Output the (X, Y) coordinate of the center of the cell containing the given text.  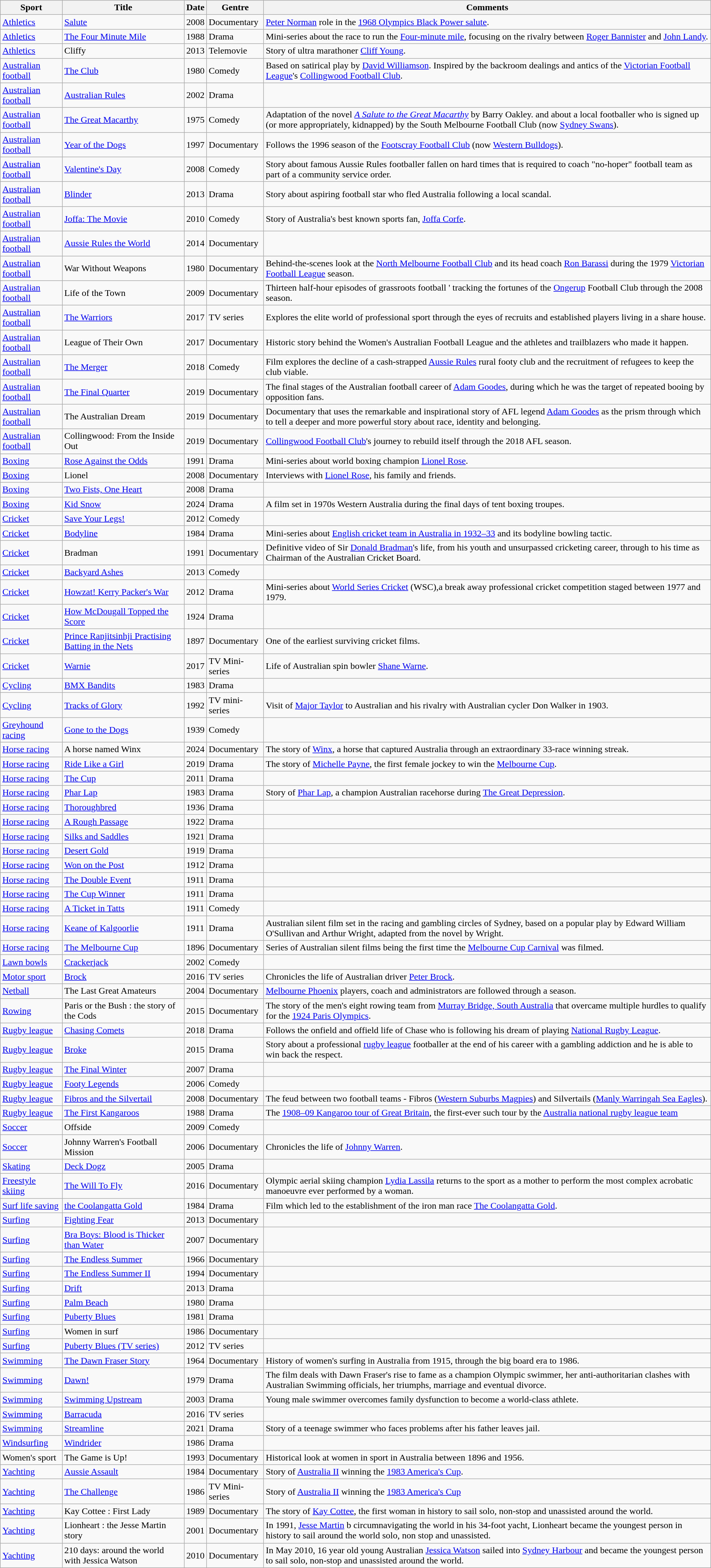
The Cup Winner (123, 894)
The Challenge (123, 1491)
Thoroughbred (123, 807)
A horse named Winx (123, 749)
Collingwood: From the Inside Out (123, 441)
The Endless Summer (123, 1259)
Cliffy (123, 51)
The story of Winx, a horse that captured Australia through an extraordinary 33-race winning streak. (487, 749)
BMX Bandits (123, 686)
Bra Boys: Blood is Thicker than Water (123, 1240)
Windsurfing (31, 1443)
Kay Cottee : First Lady (123, 1511)
Thirteen half-hour episodes of grassroots football ' tracking the fortunes of the Ongerup Football Club through the 2008 season. (487, 293)
One of the earliest surviving cricket films. (487, 641)
Title (123, 8)
The Cup (123, 778)
Brock (123, 977)
Deck Dogz (123, 1167)
Rowing (31, 1010)
1936 (195, 807)
Freestyle skiing (31, 1186)
2003 (195, 1399)
Fibros and the Silvertail (123, 1098)
Joffa: The Movie (123, 219)
Mini-series about World Series Cricket (WSC),a break away professional cricket competition staged between 1977 and 1979. (487, 592)
Warnie (123, 666)
Gentre (235, 8)
Phar Lap (123, 793)
1896 (195, 948)
The Will To Fly (123, 1186)
Fighting Fear (123, 1220)
The 1908–09 Kangaroo tour of Great Britain, the first-ever such tour by the Australia national rugby league team (487, 1113)
Story about a professional rugby league footballer at the end of his career with a gambling addiction and he is able to win back the respect. (487, 1050)
Puberty Blues (123, 1317)
1921 (195, 836)
2001 (195, 1531)
Ride Like a Girl (123, 764)
1897 (195, 641)
The Four Minute Mile (123, 36)
Dawn! (123, 1380)
The Merger (123, 367)
A Ticket in Tatts (123, 909)
1993 (195, 1457)
Story of ultra marathoner Cliff Young. (487, 51)
1979 (195, 1380)
Telemovie (235, 51)
Won on the Post (123, 865)
The Club (123, 71)
Story about aspiring football star who fled Australia following a local scandal. (487, 194)
Motor sport (31, 977)
The Final Winter (123, 1069)
Film explores the decline of a cash-strapped Aussie Rules rural footy club and the recruitment of refugees to keep the club viable. (487, 367)
Visit of Major Taylor to Australian and his rivalry with Australian cycler Don Walker in 1903. (487, 705)
Life of the Town (123, 293)
The Final Quarter (123, 392)
Historical look at women in sport in Australia between 1896 and 1956. (487, 1457)
2005 (195, 1167)
Date (195, 8)
Follows the onfield and offield life of Chase who is following his dream of playing National Rugby League. (487, 1030)
Lawn bowls (31, 962)
Gone to the Dogs (123, 730)
Peter Norman role in the 1968 Olympics Black Power salute. (487, 22)
210 days: around the world with Jessica Watson (123, 1555)
Year of the Dogs (123, 144)
The story of Kay Cottee, the first woman in history to sail solo, non-stop and unassisted around the world. (487, 1511)
Comments (487, 8)
The Warriors (123, 318)
1992 (195, 705)
The Last Great Amateurs (123, 991)
Silks and Saddles (123, 836)
History of women's surfing in Australia from 1915, through the big board era to 1986. (487, 1360)
Young male swimmer overcomes family dysfunction to become a world-class athlete. (487, 1399)
2011 (195, 778)
2014 (195, 243)
1994 (195, 1274)
1912 (195, 865)
Aussie Rules the World (123, 243)
Paris or the Bush : the story of the Cods (123, 1010)
Broke (123, 1050)
Footy Legends (123, 1084)
Mini-series about English cricket team in Australia in 1932–33 and its bodyline bowling tactic. (487, 533)
Blinder (123, 194)
A film set in 1970s Western Australia during the final days of tent boxing troupes. (487, 504)
Explores the elite world of professional sport through the eyes of recruits and established players living in a share house. (487, 318)
Aussie Assault (123, 1472)
The final stages of the Australian football career of Adam Goodes, during which he was the target of repeated booing by opposition fans. (487, 392)
Story of Australia's best known sports fan, Joffa Corfe. (487, 219)
Story of Australia II winning the 1983 America's Cup. (487, 1472)
Drift (123, 1288)
Tracks of Glory (123, 705)
The feud between two football teams - Fibros (Western Suburbs Magpies) and Silvertails (Manly Warringah Sea Eagles). (487, 1098)
Surf life saving (31, 1206)
Desert Gold (123, 850)
Interviews with Lionel Rose, his family and friends. (487, 475)
Two Fists, One Heart (123, 490)
the Coolangatta Gold (123, 1206)
Chronicles the life of Johnny Warren. (487, 1146)
Swimming Upstream (123, 1399)
The Dawn Fraser Story (123, 1360)
The Double Event (123, 879)
Windrider (123, 1443)
Howzat! Kerry Packer's War (123, 592)
Offside (123, 1127)
The Melbourne Cup (123, 948)
The story of Michelle Payne, the first female jockey to win the Melbourne Cup. (487, 764)
The Game is Up! (123, 1457)
Behind-the-scenes look at the North Melbourne Football Club and its head coach Ron Barassi during the 1979 Victorian Football League season. (487, 268)
1975 (195, 120)
Sport (31, 8)
Women in surf (123, 1331)
Streamline (123, 1429)
How McDougall Topped the Score (123, 617)
Lionel (123, 475)
1981 (195, 1317)
The Australian Dream (123, 416)
Chasing Comets (123, 1030)
Salute (123, 22)
Series of Australian silent films being the first time the Melbourne Cup Carnival was filmed. (487, 948)
Women's sport (31, 1457)
Australian Rules (123, 95)
Story of Australia II winning the 1983 America's Cup (487, 1491)
Save Your Legs! (123, 518)
Valentine's Day (123, 169)
Story of a teenage swimmer who faces problems after his father leaves jail. (487, 1429)
Johnny Warren's Football Mission (123, 1146)
The story of the men's eight rowing team from Murray Bridge, South Australia that overcame multiple hurdles to qualify for the 1924 Paris Olympics. (487, 1010)
Bodyline (123, 533)
1939 (195, 730)
Greyhound racing (31, 730)
The First Kangaroos (123, 1113)
Skating (31, 1167)
Chronicles the life of Australian driver Peter Brock. (487, 977)
Film which led to the establishment of the iron man race The Coolangatta Gold. (487, 1206)
Palm Beach (123, 1302)
1989 (195, 1511)
The Endless Summer II (123, 1274)
Kid Snow (123, 504)
Melbourne Phoenix players, coach and administrators are followed through a season. (487, 991)
Prince Ranjitsinhji Practising Batting in the Nets (123, 641)
Barracuda (123, 1414)
1964 (195, 1360)
1997 (195, 144)
TV mini-series (235, 705)
2021 (195, 1429)
Rose Against the Odds (123, 461)
Story of Phar Lap, a champion Australian racehorse during The Great Depression. (487, 793)
Lionheart : the Jesse Martin story (123, 1531)
Bradman (123, 552)
2004 (195, 991)
Follows the 1996 season of the Footscray Football Club (now Western Bulldogs). (487, 144)
Life of Australian spin bowler Shane Warne. (487, 666)
1966 (195, 1259)
War Without Weapons (123, 268)
Keane of Kalgoorlie (123, 928)
A Rough Passage (123, 822)
Puberty Blues (TV series) (123, 1346)
1924 (195, 617)
Crackerjack (123, 962)
1922 (195, 822)
Collingwood Football Club's journey to rebuild itself through the 2018 AFL season. (487, 441)
Mini-series about the race to run the Four-minute mile, focusing on the rivalry between Roger Bannister and John Landy. (487, 36)
Historic story behind the Women's Australian Football League and the athletes and trailblazers who made it happen. (487, 343)
Netball (31, 991)
Mini-series about world boxing champion Lionel Rose. (487, 461)
The Great Macarthy (123, 120)
1919 (195, 850)
Backyard Ashes (123, 572)
League of Their Own (123, 343)
